Capture the cell that displays the provided text and extract its (x, y) central coordinate. 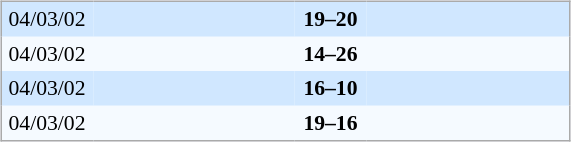
16–10 (330, 88)
19–20 (330, 18)
14–26 (330, 53)
19–16 (330, 124)
